Return (X, Y) of the center of cell containing provided text 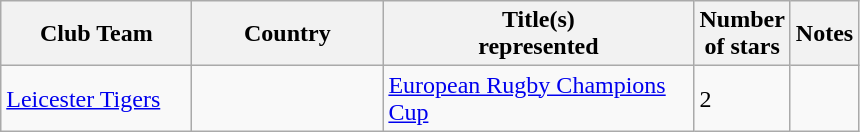
Country (288, 34)
Numberof stars (742, 34)
Leicester Tigers (96, 98)
Title(s)represented (538, 34)
European Rugby Champions Cup (538, 98)
Club Team (96, 34)
Notes (824, 34)
2 (742, 98)
